Detect which cell encompasses the target text, then output its (X, Y) center coordinate. 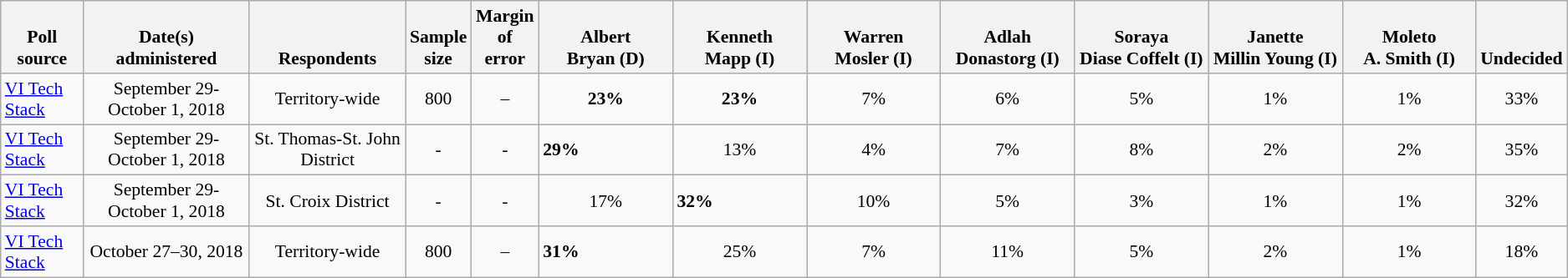
35% (1522, 150)
JanetteMillin Young (I) (1275, 37)
18% (1522, 252)
17% (605, 200)
St. Croix District (328, 200)
33% (1522, 99)
11% (1008, 252)
Respondents (328, 37)
25% (739, 252)
SorayaDiase Coffelt (I) (1142, 37)
31% (605, 252)
Undecided (1522, 37)
29% (605, 150)
10% (873, 200)
October 27–30, 2018 (166, 252)
Marginof error (505, 37)
13% (739, 150)
KennethMapp (I) (739, 37)
4% (873, 150)
Date(s)administered (166, 37)
AlbertBryan (D) (605, 37)
Samplesize (438, 37)
8% (1142, 150)
St. Thomas-St. John District (328, 150)
3% (1142, 200)
6% (1008, 99)
WarrenMosler (I) (873, 37)
MoletoA. Smith (I) (1409, 37)
AdlahDonastorg (I) (1008, 37)
Poll source (42, 37)
